Determine the [X, Y] coordinate at the center of the cell enclosing the given text.  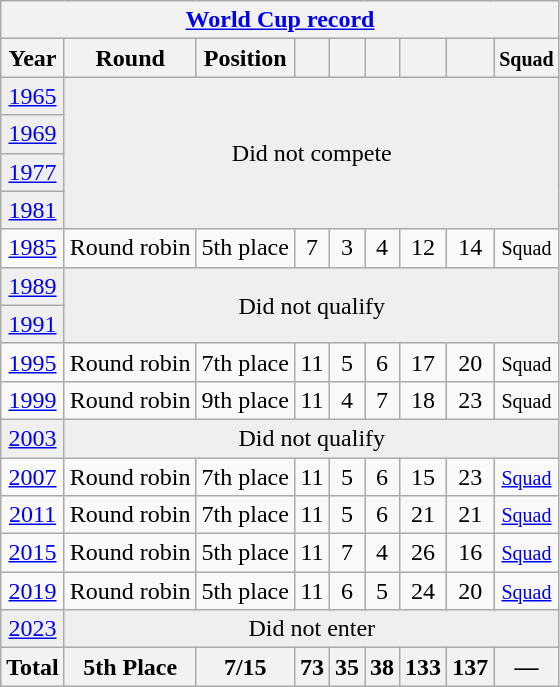
2003 [33, 438]
3 [346, 248]
15 [424, 477]
1981 [33, 210]
35 [346, 667]
Total [33, 667]
1989 [33, 286]
Did not compete [312, 153]
Year [33, 58]
26 [424, 553]
16 [470, 553]
1999 [33, 400]
73 [312, 667]
1977 [33, 172]
18 [424, 400]
Round [130, 58]
14 [470, 248]
World Cup record [280, 20]
9th place [245, 400]
38 [382, 667]
12 [424, 248]
24 [424, 591]
2007 [33, 477]
2015 [33, 553]
2011 [33, 515]
2019 [33, 591]
5th Place [130, 667]
Did not enter [312, 629]
1965 [33, 96]
1969 [33, 134]
1985 [33, 248]
1991 [33, 324]
17 [424, 362]
2023 [33, 629]
133 [424, 667]
Position [245, 58]
— [527, 667]
137 [470, 667]
1995 [33, 362]
7/15 [245, 667]
